Identify which cell holds the provided text, then report its [X, Y] central coordinate. 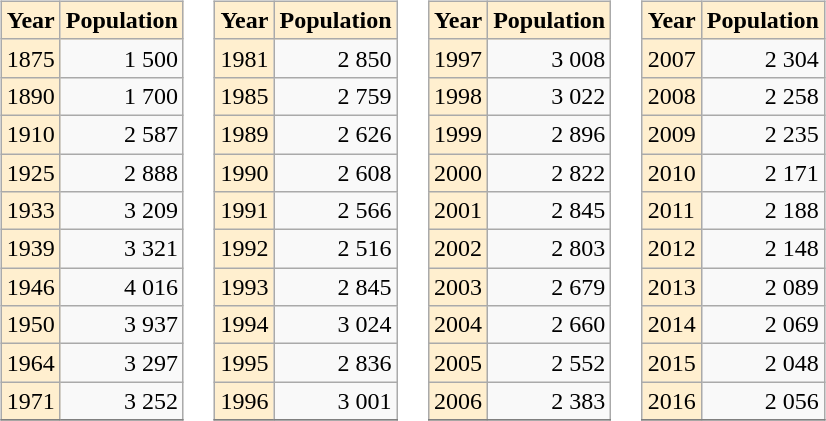
1999 [458, 134]
2 660 [550, 325]
1950 [30, 325]
2 888 [122, 173]
1939 [30, 249]
2005 [458, 363]
2001 [458, 211]
2002 [458, 249]
2 148 [762, 249]
2006 [458, 401]
3 024 [336, 325]
2 258 [762, 96]
1875 [30, 58]
2 803 [550, 249]
1994 [244, 325]
1990 [244, 173]
2009 [672, 134]
3 022 [550, 96]
1997 [458, 58]
2 626 [336, 134]
2 679 [550, 287]
2 188 [762, 211]
2014 [672, 325]
2 822 [550, 173]
2007 [672, 58]
2 304 [762, 58]
1925 [30, 173]
1910 [30, 134]
1985 [244, 96]
3 937 [122, 325]
1 500 [122, 58]
2 235 [762, 134]
3 008 [550, 58]
2 587 [122, 134]
3 209 [122, 211]
2008 [672, 96]
1 700 [122, 96]
2 759 [336, 96]
1992 [244, 249]
1933 [30, 211]
2 056 [762, 401]
2 850 [336, 58]
2 048 [762, 363]
2015 [672, 363]
1995 [244, 363]
3 001 [336, 401]
2016 [672, 401]
2010 [672, 173]
3 252 [122, 401]
2 608 [336, 173]
2013 [672, 287]
1981 [244, 58]
1989 [244, 134]
2000 [458, 173]
1993 [244, 287]
1998 [458, 96]
4 016 [122, 287]
1996 [244, 401]
2 516 [336, 249]
1890 [30, 96]
2004 [458, 325]
2 896 [550, 134]
2 089 [762, 287]
2 836 [336, 363]
2 383 [550, 401]
2 552 [550, 363]
2012 [672, 249]
1971 [30, 401]
3 297 [122, 363]
2 171 [762, 173]
2 566 [336, 211]
2 069 [762, 325]
1991 [244, 211]
2011 [672, 211]
1964 [30, 363]
2003 [458, 287]
3 321 [122, 249]
1946 [30, 287]
